Provide the (x, y) coordinate of the cell's center where the given text is located.  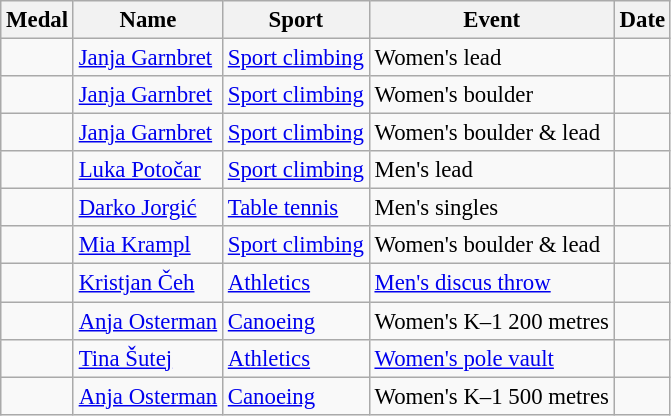
Tina Šutej (148, 358)
Men's discus throw (492, 283)
Men's singles (492, 208)
Women's pole vault (492, 358)
Sport (296, 20)
Event (492, 20)
Women's K–1 500 metres (492, 396)
Luka Potočar (148, 170)
Men's lead (492, 170)
Kristjan Čeh (148, 283)
Mia Krampl (148, 245)
Medal (38, 20)
Women's K–1 200 metres (492, 321)
Darko Jorgić (148, 208)
Women's boulder (492, 95)
Name (148, 20)
Women's lead (492, 58)
Date (642, 20)
Table tennis (296, 208)
